Identify which cell holds the provided text, then report its (X, Y) central coordinate. 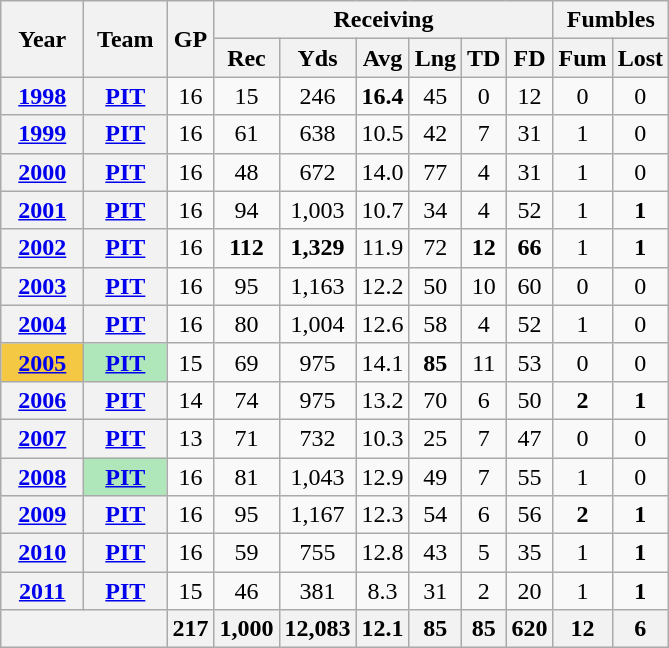
72 (435, 248)
755 (318, 553)
11.9 (382, 248)
12.3 (382, 515)
Year (42, 39)
1,000 (246, 629)
1998 (42, 96)
2002 (42, 248)
2011 (42, 591)
8.3 (382, 591)
35 (530, 553)
1,043 (318, 477)
81 (246, 477)
54 (435, 515)
Fumbles (610, 20)
59 (246, 553)
Rec (246, 58)
46 (246, 591)
66 (530, 248)
246 (318, 96)
74 (246, 400)
12.1 (382, 629)
1,003 (318, 210)
10.5 (382, 134)
14.1 (382, 362)
48 (246, 172)
217 (190, 629)
Fum (582, 58)
70 (435, 400)
638 (318, 134)
43 (435, 553)
2005 (42, 362)
61 (246, 134)
112 (246, 248)
TD (484, 58)
14 (190, 400)
GP (190, 39)
49 (435, 477)
Receiving (384, 20)
34 (435, 210)
25 (435, 438)
12.6 (382, 324)
53 (530, 362)
2006 (42, 400)
14.0 (382, 172)
20 (530, 591)
2009 (42, 515)
620 (530, 629)
16.4 (382, 96)
1,167 (318, 515)
2000 (42, 172)
672 (318, 172)
77 (435, 172)
381 (318, 591)
10 (484, 286)
2001 (42, 210)
13.2 (382, 400)
55 (530, 477)
80 (246, 324)
1,329 (318, 248)
FD (530, 58)
45 (435, 96)
10.3 (382, 438)
Yds (318, 58)
2008 (42, 477)
732 (318, 438)
71 (246, 438)
11 (484, 362)
12.2 (382, 286)
1,004 (318, 324)
5 (484, 553)
Avg (382, 58)
2010 (42, 553)
2003 (42, 286)
2004 (42, 324)
42 (435, 134)
12.9 (382, 477)
69 (246, 362)
60 (530, 286)
13 (190, 438)
1,163 (318, 286)
12,083 (318, 629)
1999 (42, 134)
Lost (640, 58)
Team (126, 39)
47 (530, 438)
56 (530, 515)
94 (246, 210)
12.8 (382, 553)
10.7 (382, 210)
Lng (435, 58)
58 (435, 324)
2007 (42, 438)
